Pinpoint the cell where the given text exists, returning its (x, y) midpoint coordinate. 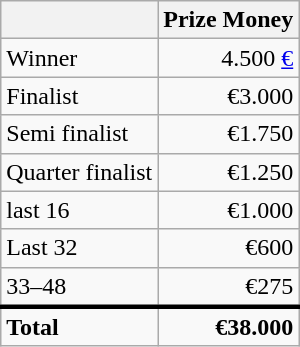
€1.250 (228, 172)
€1.750 (228, 134)
33–48 (80, 287)
Prize Money (228, 20)
€3.000 (228, 96)
Total (80, 327)
€1.000 (228, 210)
€600 (228, 248)
Finalist (80, 96)
Winner (80, 58)
€275 (228, 287)
Semi finalist (80, 134)
Last 32 (80, 248)
Quarter finalist (80, 172)
€38.000 (228, 327)
4.500 € (228, 58)
last 16 (80, 210)
